Scan for the cell matching the given text and deliver its [x, y] coordinate at center. 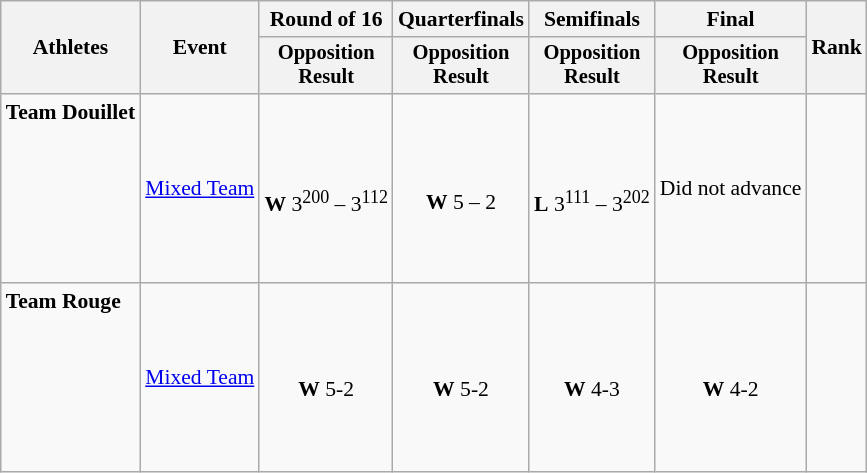
Did not advance [731, 188]
Event [200, 48]
Semifinals [592, 19]
L 3111 – 3202 [592, 188]
W 5 – 2 [461, 188]
Team Rouge [70, 378]
Team Douillet [70, 188]
W 3200 – 3112 [326, 188]
Final [731, 19]
W 4-3 [592, 378]
Quarterfinals [461, 19]
W 4-2 [731, 378]
Rank [836, 48]
Athletes [70, 48]
Round of 16 [326, 19]
